Determine the (x, y) coordinate at the center of the cell enclosing the given text.  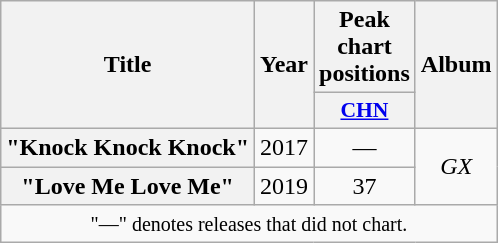
GX (456, 166)
"Love Me Love Me" (128, 185)
Album (456, 65)
"Knock Knock Knock" (128, 147)
37 (365, 185)
CHN (365, 111)
Peak chart positions (365, 47)
— (365, 147)
Title (128, 65)
2019 (284, 185)
"—" denotes releases that did not chart. (249, 224)
2017 (284, 147)
Year (284, 65)
